Detect which cell encompasses the target text, then output its (x, y) center coordinate. 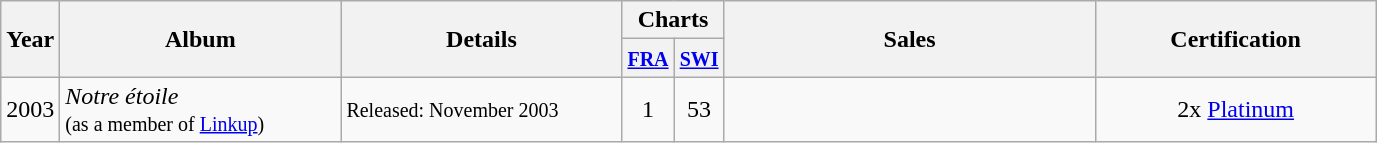
Certification (1236, 39)
Sales (910, 39)
Details (482, 39)
2x Platinum (1236, 110)
2003 (30, 110)
Notre étoile(as a member of Linkup) (200, 110)
1 (648, 110)
SWI (699, 58)
53 (699, 110)
Charts (673, 20)
Year (30, 39)
FRA (648, 58)
Album (200, 39)
Released: November 2003 (482, 110)
